Locate the cell with the specified text and output its [X, Y] center coordinate. 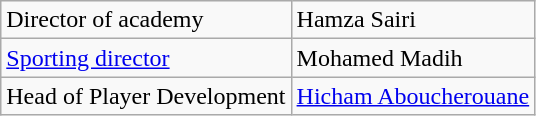
Mohamed Madih [413, 58]
Hamza Sairi [413, 20]
Sporting director [146, 58]
Hicham Aboucherouane [413, 96]
Director of academy [146, 20]
Head of Player Development [146, 96]
